Provide the (x, y) coordinate of the cell's center where the given text is located.  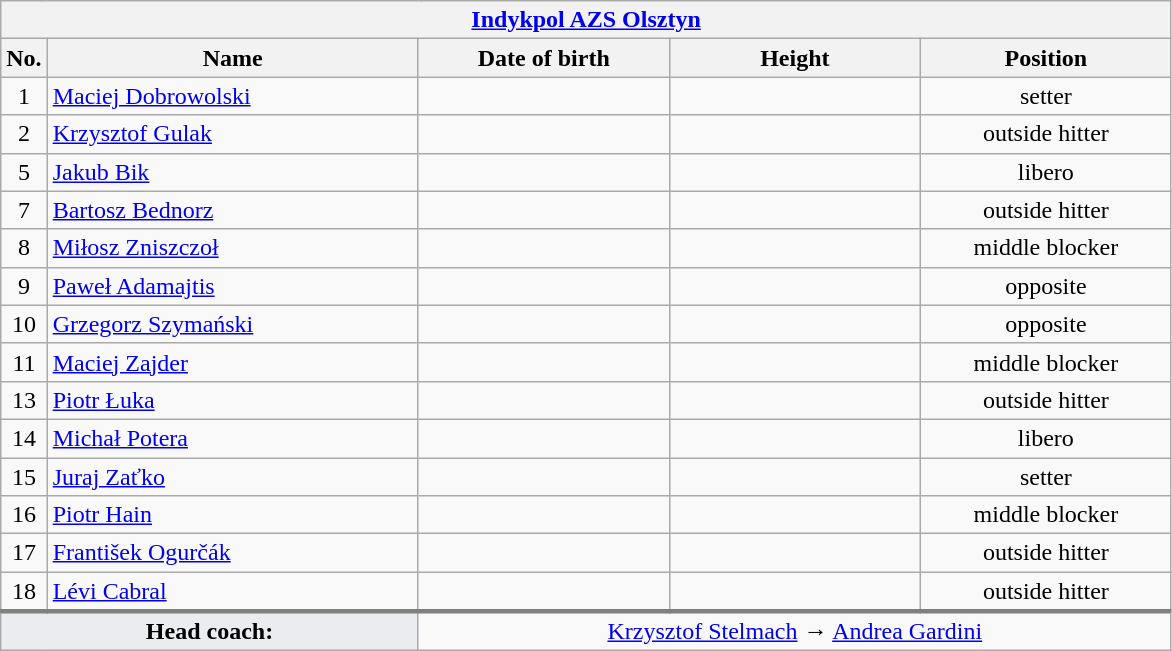
Krzysztof Gulak (232, 134)
No. (24, 58)
Maciej Zajder (232, 362)
Position (1046, 58)
Lévi Cabral (232, 592)
Piotr Hain (232, 515)
Date of birth (544, 58)
František Ogurčák (232, 553)
18 (24, 592)
Height (794, 58)
Grzegorz Szymański (232, 324)
1 (24, 96)
Indykpol AZS Olsztyn (586, 20)
Juraj Zaťko (232, 477)
15 (24, 477)
14 (24, 438)
7 (24, 210)
Paweł Adamajtis (232, 286)
Krzysztof Stelmach → Andrea Gardini (794, 631)
Miłosz Zniszczoł (232, 248)
Maciej Dobrowolski (232, 96)
16 (24, 515)
13 (24, 400)
5 (24, 172)
Jakub Bik (232, 172)
10 (24, 324)
Bartosz Bednorz (232, 210)
Piotr Łuka (232, 400)
Head coach: (210, 631)
2 (24, 134)
9 (24, 286)
Name (232, 58)
8 (24, 248)
17 (24, 553)
11 (24, 362)
Michał Potera (232, 438)
